Find where the given text appears and provide that cell's center as (x, y) coordinate. 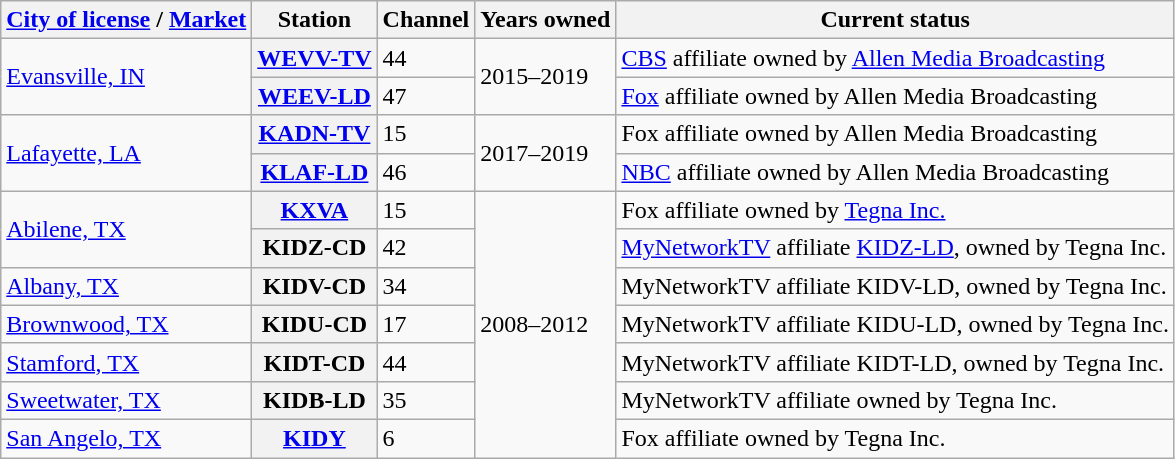
Station (314, 20)
Abilene, TX (126, 229)
KIDZ-CD (314, 248)
CBS affiliate owned by Allen Media Broadcasting (896, 58)
47 (426, 96)
MyNetworkTV affiliate KIDZ-LD, owned by Tegna Inc. (896, 248)
Stamford, TX (126, 362)
6 (426, 438)
Evansville, IN (126, 77)
San Angelo, TX (126, 438)
MyNetworkTV affiliate owned by Tegna Inc. (896, 400)
KLAF-LD (314, 172)
Albany, TX (126, 286)
Lafayette, LA (126, 153)
City of license / Market (126, 20)
46 (426, 172)
42 (426, 248)
KIDU-CD (314, 324)
34 (426, 286)
WEVV-TV (314, 58)
NBC affiliate owned by Allen Media Broadcasting (896, 172)
MyNetworkTV affiliate KIDU-LD, owned by Tegna Inc. (896, 324)
KIDB-LD (314, 400)
2017–2019 (546, 153)
Years owned (546, 20)
2008–2012 (546, 324)
KXVA (314, 210)
KIDY (314, 438)
KIDV-CD (314, 286)
Channel (426, 20)
Brownwood, TX (126, 324)
WEEV-LD (314, 96)
MyNetworkTV affiliate KIDT-LD, owned by Tegna Inc. (896, 362)
Current status (896, 20)
17 (426, 324)
MyNetworkTV affiliate KIDV-LD, owned by Tegna Inc. (896, 286)
35 (426, 400)
KIDT-CD (314, 362)
2015–2019 (546, 77)
Sweetwater, TX (126, 400)
KADN-TV (314, 134)
